Locate the cell with the specified text and output its (X, Y) center coordinate. 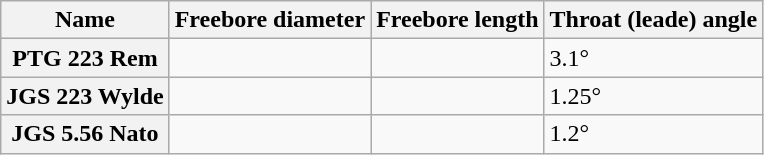
PTG 223 Rem (85, 58)
JGS 5.56 Nato (85, 134)
1.2° (654, 134)
Throat (leade) angle (654, 20)
1.25° (654, 96)
Freebore length (458, 20)
Freebore diameter (270, 20)
3.1° (654, 58)
Name (85, 20)
JGS 223 Wylde (85, 96)
